Scan for the cell matching the given text and deliver its [x, y] coordinate at center. 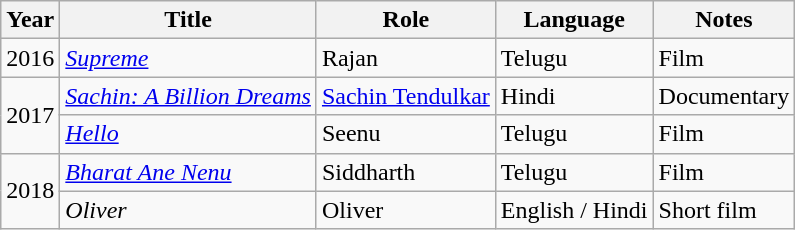
Title [188, 20]
Bharat Ane Nenu [188, 172]
Hello [188, 134]
Siddharth [406, 172]
Year [30, 20]
Short film [724, 210]
Notes [724, 20]
2018 [30, 191]
Sachin: A Billion Dreams [188, 96]
Supreme [188, 58]
2016 [30, 58]
Sachin Tendulkar [406, 96]
Language [574, 20]
Rajan [406, 58]
Hindi [574, 96]
Documentary [724, 96]
Seenu [406, 134]
Role [406, 20]
2017 [30, 115]
English / Hindi [574, 210]
